Detect which cell encompasses the target text, then output its [X, Y] center coordinate. 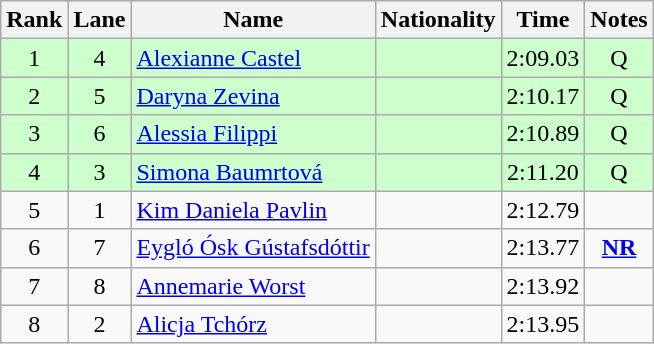
Lane [100, 20]
Alexianne Castel [253, 58]
Name [253, 20]
2:11.20 [543, 172]
Alessia Filippi [253, 134]
2:12.79 [543, 210]
2:09.03 [543, 58]
Eygló Ósk Gústafsdóttir [253, 248]
Notes [619, 20]
2:10.89 [543, 134]
Rank [34, 20]
2:10.17 [543, 96]
Alicja Tchórz [253, 324]
NR [619, 248]
Annemarie Worst [253, 286]
2:13.77 [543, 248]
Time [543, 20]
Kim Daniela Pavlin [253, 210]
2:13.92 [543, 286]
Nationality [438, 20]
Simona Baumrtová [253, 172]
Daryna Zevina [253, 96]
2:13.95 [543, 324]
